Extract the (X, Y) coordinate from the center of the cell holding the provided text.  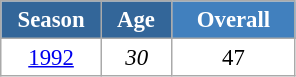
1992 (52, 58)
47 (234, 58)
Overall (234, 20)
Age (136, 20)
30 (136, 58)
Season (52, 20)
